Capture the cell that displays the provided text and extract its (X, Y) central coordinate. 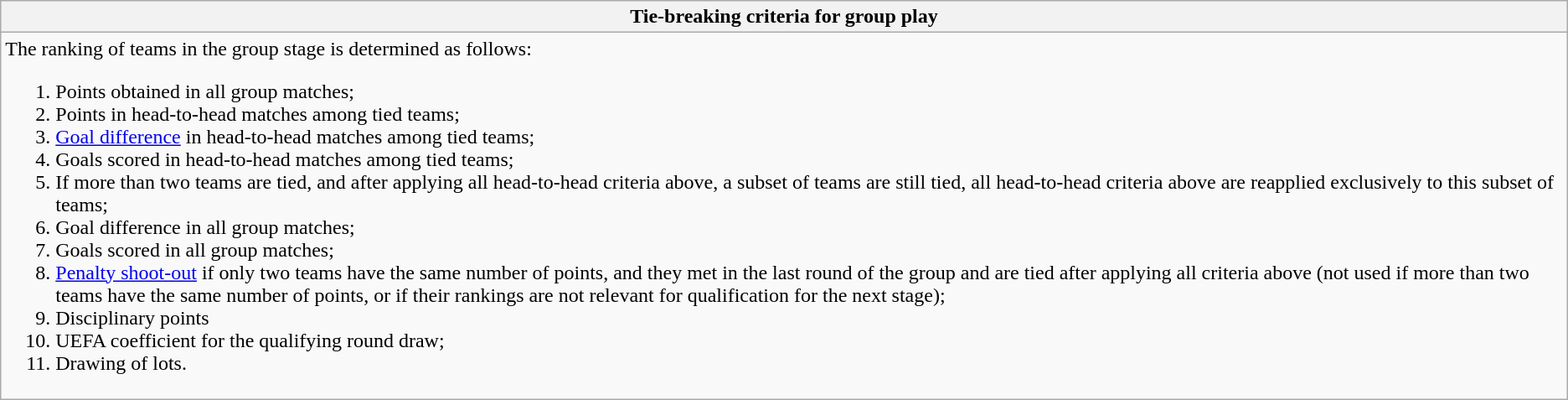
Tie-breaking criteria for group play (784, 17)
